Locate the cell with the specified text and output its (X, Y) center coordinate. 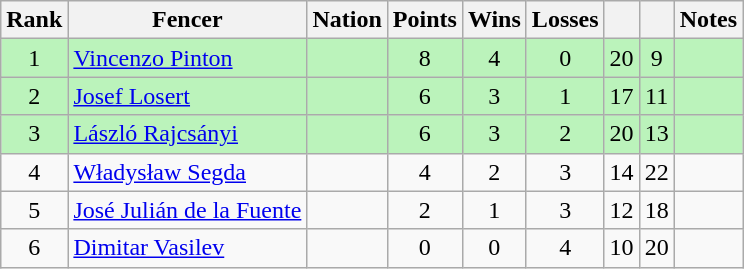
14 (622, 172)
Dimitar Vasilev (188, 248)
Rank (34, 20)
Notes (708, 20)
László Rajcsányi (188, 134)
13 (656, 134)
17 (622, 96)
Władysław Segda (188, 172)
22 (656, 172)
Vincenzo Pinton (188, 58)
12 (622, 210)
8 (424, 58)
Points (424, 20)
Josef Losert (188, 96)
Losses (565, 20)
9 (656, 58)
Wins (494, 20)
José Julián de la Fuente (188, 210)
Nation (347, 20)
11 (656, 96)
5 (34, 210)
10 (622, 248)
18 (656, 210)
Fencer (188, 20)
